From the cell containing the given text, extract its center point as (X, Y) coordinate. 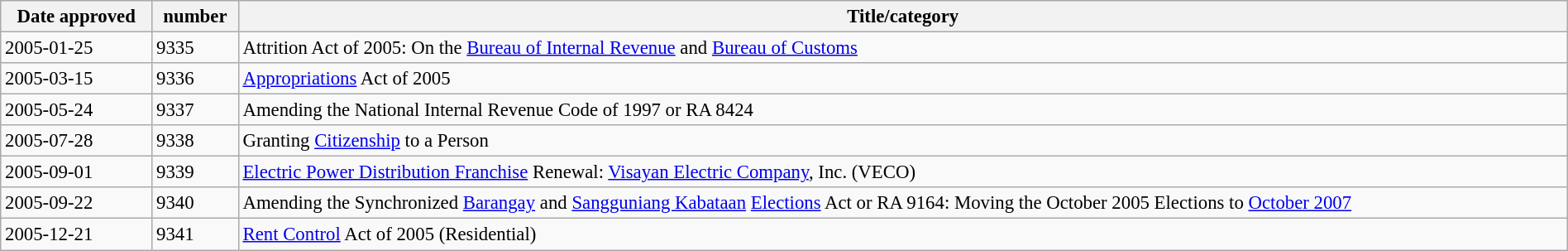
9338 (195, 141)
2005-01-25 (76, 48)
2005-12-21 (76, 234)
9339 (195, 172)
number (195, 17)
9341 (195, 234)
Appropriations Act of 2005 (903, 79)
Amending the National Internal Revenue Code of 1997 or RA 8424 (903, 110)
Electric Power Distribution Franchise Renewal: Visayan Electric Company, Inc. (VECO) (903, 172)
2005-09-22 (76, 203)
Rent Control Act of 2005 (Residential) (903, 234)
9336 (195, 79)
2005-05-24 (76, 110)
9337 (195, 110)
Date approved (76, 17)
2005-09-01 (76, 172)
9340 (195, 203)
Title/category (903, 17)
2005-03-15 (76, 79)
Amending the Synchronized Barangay and Sangguniang Kabataan Elections Act or RA 9164: Moving the October 2005 Elections to October 2007 (903, 203)
9335 (195, 48)
Granting Citizenship to a Person (903, 141)
Attrition Act of 2005: On the Bureau of Internal Revenue and Bureau of Customs (903, 48)
2005-07-28 (76, 141)
